From the cell containing the given text, extract its center point as [X, Y] coordinate. 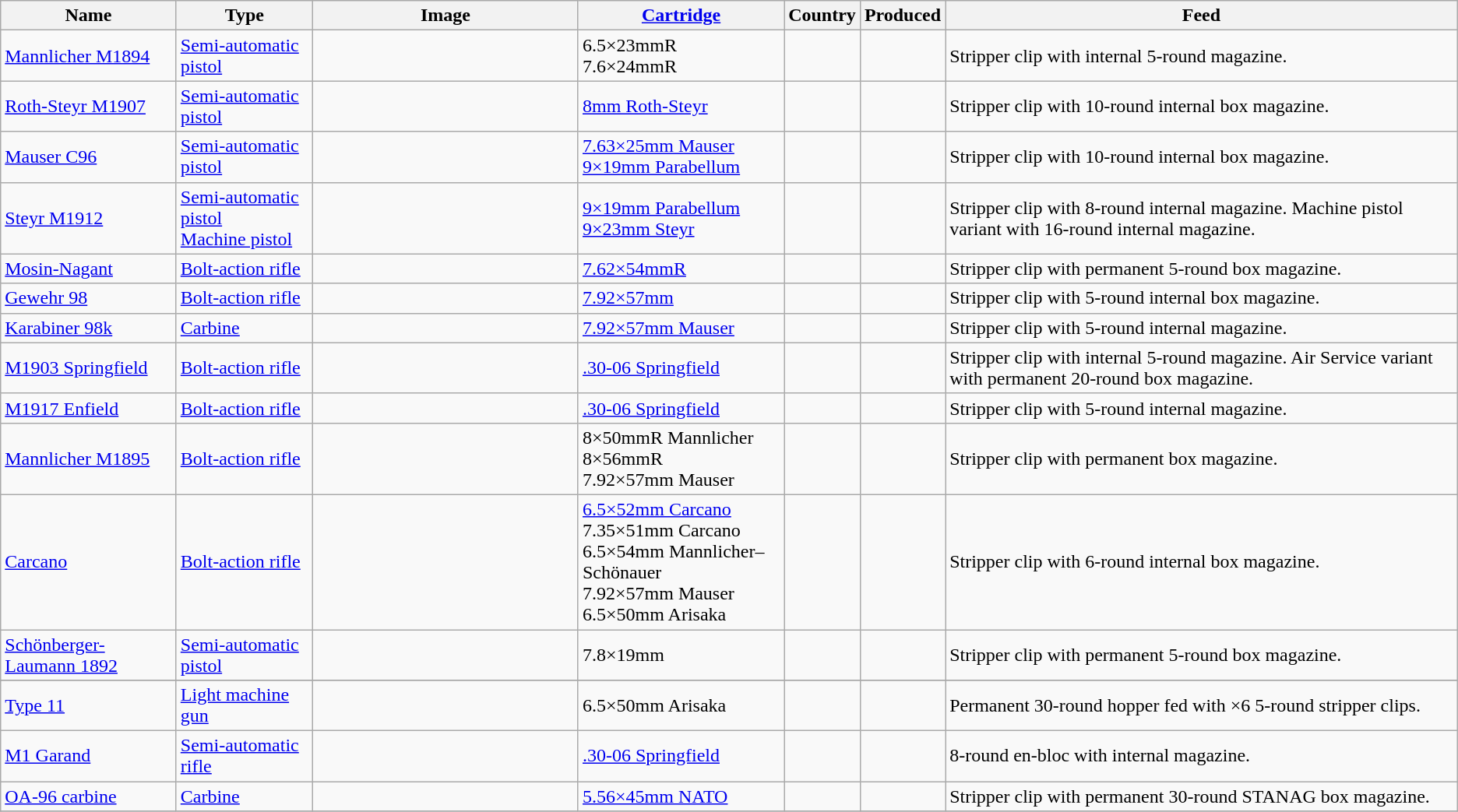
Carcano [89, 562]
8mm Roth-Steyr [681, 106]
Stripper clip with 8-round internal magazine. Machine pistol variant with 16-round internal magazine. [1202, 218]
6.5×50mm Arisaka [681, 705]
Stripper clip with internal 5-round magazine. Air Service variant with permanent 20-round box magazine. [1202, 367]
7.62×54mmR [681, 269]
Stripper clip with internal 5-round magazine. [1202, 56]
Mauser C96 [89, 157]
Schönberger-Laumann 1892 [89, 654]
8-round en-bloc with internal magazine. [1202, 757]
OA-96 carbine [89, 796]
Roth-Steyr M1907 [89, 106]
7.8×19mm [681, 654]
M1917 Enfield [89, 408]
M1903 Springfield [89, 367]
Stripper clip with permanent 30-round STANAG box magazine. [1202, 796]
Permanent 30-round hopper fed with ×6 5-round stripper clips. [1202, 705]
Feed [1202, 16]
7.63×25mm Mauser9×19mm Parabellum [681, 157]
6.5×23mmR7.6×24mmR [681, 56]
Stripper clip with permanent box magazine. [1202, 459]
Light machine gun [245, 705]
Semi-automatic pistolMachine pistol [245, 218]
Stripper clip with 6-round internal box magazine. [1202, 562]
Cartridge [681, 16]
7.92×57mm Mauser [681, 328]
Gewehr 98 [89, 298]
Semi-automatic rifle [245, 757]
8×50mmR Mannlicher8×56mmR7.92×57mm Mauser [681, 459]
Karabiner 98k [89, 328]
Type 11 [89, 705]
Name [89, 16]
7.92×57mm [681, 298]
9×19mm Parabellum9×23mm Steyr [681, 218]
Mannlicher M1894 [89, 56]
Stripper clip with 5-round internal box magazine. [1202, 298]
Produced [902, 16]
Mannlicher M1895 [89, 459]
M1 Garand [89, 757]
Country [822, 16]
5.56×45mm NATO [681, 796]
6.5×52mm Carcano7.35×51mm Carcano6.5×54mm Mannlicher–Schönauer7.92×57mm Mauser6.5×50mm Arisaka [681, 562]
Type [245, 16]
Image [445, 16]
Mosin-Nagant [89, 269]
Steyr M1912 [89, 218]
